Find where the given text appears and provide that cell's center as (x, y) coordinate. 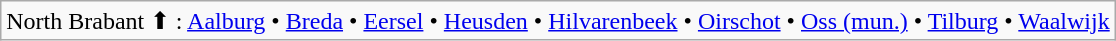
North Brabant ⬆ : Aalburg • Breda • Eersel • Heusden • Hilvarenbeek • Oirschot • Oss (mun.) • Tilburg • Waalwijk (558, 21)
